Provide the (X, Y) coordinate of the cell's center where the given text is located.  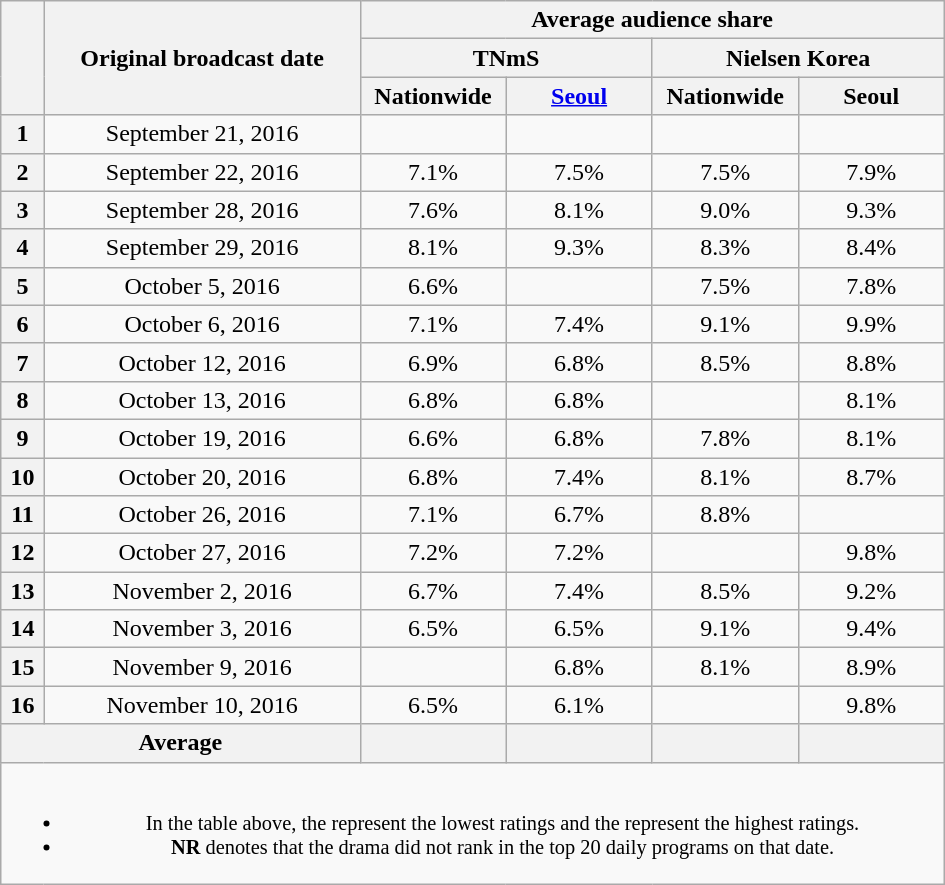
September 29, 2016 (202, 248)
Average audience share (652, 20)
6.9% (433, 362)
14 (22, 629)
3 (22, 210)
4 (22, 248)
16 (22, 705)
6.1% (579, 705)
October 13, 2016 (202, 400)
13 (22, 591)
October 19, 2016 (202, 438)
9 (22, 438)
9.9% (871, 324)
November 9, 2016 (202, 667)
Nielsen Korea (798, 58)
November 10, 2016 (202, 705)
September 21, 2016 (202, 134)
15 (22, 667)
November 2, 2016 (202, 591)
8.4% (871, 248)
6 (22, 324)
November 3, 2016 (202, 629)
October 12, 2016 (202, 362)
9.4% (871, 629)
October 26, 2016 (202, 515)
8.7% (871, 477)
TNmS (506, 58)
8 (22, 400)
7.6% (433, 210)
11 (22, 515)
7 (22, 362)
9.0% (725, 210)
Average (180, 743)
10 (22, 477)
October 27, 2016 (202, 553)
October 20, 2016 (202, 477)
October 5, 2016 (202, 286)
September 28, 2016 (202, 210)
5 (22, 286)
8.3% (725, 248)
1 (22, 134)
8.9% (871, 667)
Original broadcast date (202, 58)
9.2% (871, 591)
September 22, 2016 (202, 172)
October 6, 2016 (202, 324)
7.9% (871, 172)
2 (22, 172)
12 (22, 553)
